Extract the [X, Y] coordinate from the center of the cell holding the provided text.  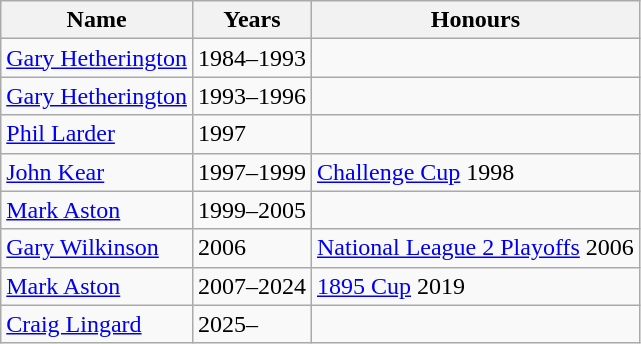
Gary Wilkinson [97, 248]
Years [252, 20]
Craig Lingard [97, 324]
Phil Larder [97, 134]
Name [97, 20]
1984–1993 [252, 58]
National League 2 Playoffs 2006 [475, 248]
2007–2024 [252, 286]
1997–1999 [252, 172]
Challenge Cup 1998 [475, 172]
2025– [252, 324]
Honours [475, 20]
1895 Cup 2019 [475, 286]
1997 [252, 134]
John Kear [97, 172]
2006 [252, 248]
1993–1996 [252, 96]
1999–2005 [252, 210]
